Search for the cell housing the specified text and yield its [X, Y] center coordinate. 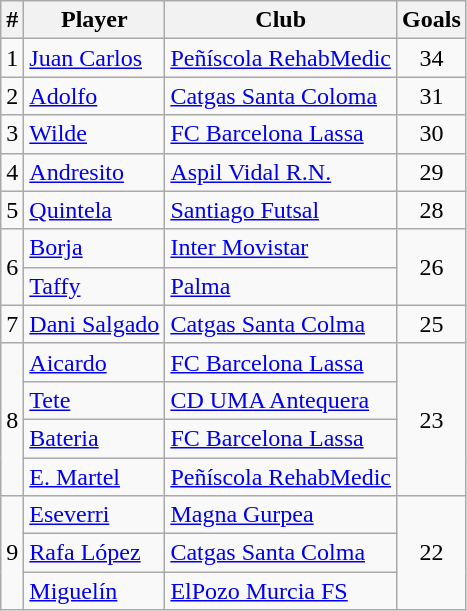
7 [12, 324]
3 [12, 134]
34 [432, 58]
22 [432, 553]
Miguelín [94, 591]
Palma [281, 286]
31 [432, 96]
Wilde [94, 134]
Taffy [94, 286]
Rafa López [94, 553]
Catgas Santa Coloma [281, 96]
1 [12, 58]
2 [12, 96]
Aspil Vidal R.N. [281, 172]
Eseverri [94, 515]
CD UMA Antequera [281, 400]
Santiago Futsal [281, 210]
23 [432, 419]
Inter Movistar [281, 248]
Adolfo [94, 96]
Magna Gurpea [281, 515]
Borja [94, 248]
9 [12, 553]
8 [12, 419]
5 [12, 210]
Club [281, 20]
Dani Salgado [94, 324]
Quintela [94, 210]
# [12, 20]
26 [432, 267]
ElPozo Murcia FS [281, 591]
25 [432, 324]
Juan Carlos [94, 58]
E. Martel [94, 477]
Bateria [94, 438]
Goals [432, 20]
Aicardo [94, 362]
30 [432, 134]
4 [12, 172]
28 [432, 210]
29 [432, 172]
Tete [94, 400]
Player [94, 20]
Andresito [94, 172]
6 [12, 267]
